Capture the cell that displays the provided text and extract its [x, y] central coordinate. 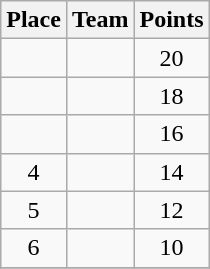
6 [34, 248]
20 [172, 58]
5 [34, 210]
Place [34, 20]
12 [172, 210]
18 [172, 96]
Points [172, 20]
4 [34, 172]
14 [172, 172]
Team [100, 20]
16 [172, 134]
10 [172, 248]
